Detect which cell encompasses the target text, then output its [x, y] center coordinate. 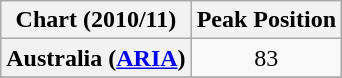
Australia (ARIA) [96, 58]
Chart (2010/11) [96, 20]
83 [266, 58]
Peak Position [266, 20]
